For the text-containing cell, return its midpoint in (x, y) coordinate format. 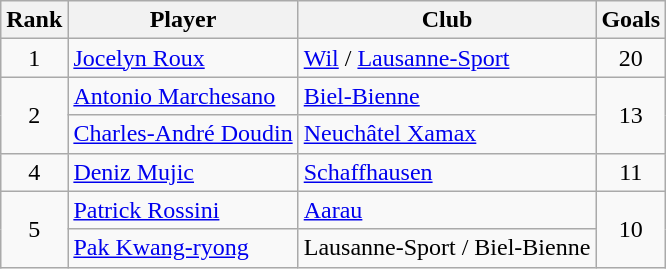
Pak Kwang-ryong (183, 248)
Antonio Marchesano (183, 96)
Deniz Mujic (183, 172)
Player (183, 20)
5 (34, 229)
Goals (631, 20)
20 (631, 58)
11 (631, 172)
Wil / Lausanne-Sport (447, 58)
Club (447, 20)
Aarau (447, 210)
Biel-Bienne (447, 96)
Patrick Rossini (183, 210)
Neuchâtel Xamax (447, 134)
Charles-André Doudin (183, 134)
Jocelyn Roux (183, 58)
Lausanne-Sport / Biel-Bienne (447, 248)
2 (34, 115)
1 (34, 58)
4 (34, 172)
Schaffhausen (447, 172)
10 (631, 229)
13 (631, 115)
Rank (34, 20)
